Extract the (x, y) coordinate from the center of the cell holding the provided text.  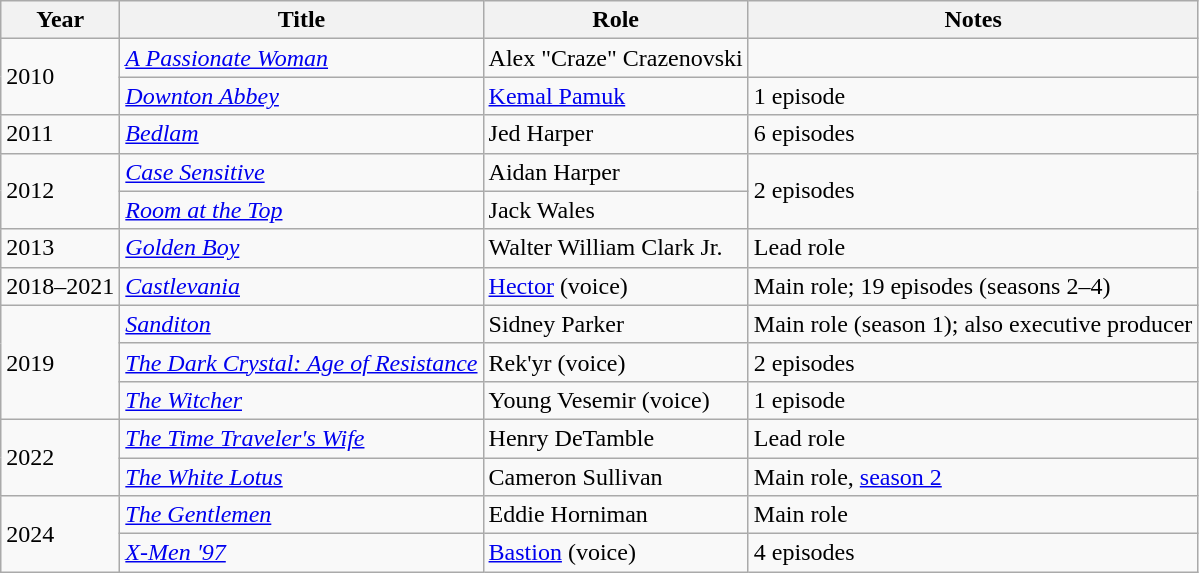
2013 (60, 248)
The Dark Crystal: Age of Resistance (302, 362)
Notes (973, 20)
Bastion (voice) (616, 553)
Aidan Harper (616, 172)
2010 (60, 77)
The Gentlemen (302, 515)
The Time Traveler's Wife (302, 438)
Main role; 19 episodes (seasons 2–4) (973, 286)
The Witcher (302, 400)
The White Lotus (302, 477)
Main role, season 2 (973, 477)
Walter William Clark Jr. (616, 248)
2024 (60, 534)
Sanditon (302, 324)
Eddie Horniman (616, 515)
4 episodes (973, 553)
Bedlam (302, 134)
2018–2021 (60, 286)
Henry DeTamble (616, 438)
Downton Abbey (302, 96)
Sidney Parker (616, 324)
2022 (60, 457)
6 episodes (973, 134)
Cameron Sullivan (616, 477)
Castlevania (302, 286)
Jack Wales (616, 210)
Golden Boy (302, 248)
Main role (season 1); also executive producer (973, 324)
Kemal Pamuk (616, 96)
Main role (973, 515)
Alex "Craze" Crazenovski (616, 58)
2019 (60, 362)
Young Vesemir (voice) (616, 400)
2012 (60, 191)
Rek'yr (voice) (616, 362)
Jed Harper (616, 134)
Role (616, 20)
Title (302, 20)
Hector (voice) (616, 286)
Case Sensitive (302, 172)
2011 (60, 134)
Year (60, 20)
A Passionate Woman (302, 58)
X-Men '97 (302, 553)
Room at the Top (302, 210)
